Return the (X, Y) coordinate for the center point of the cell that contains the specified text.  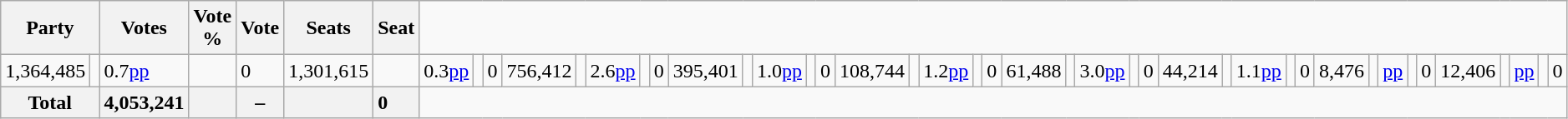
4,053,241 (144, 102)
Total (50, 102)
Seat (396, 28)
Vote (261, 28)
0.3pp (446, 71)
– (261, 102)
1.0pp (779, 71)
1,364,485 (45, 71)
1,301,615 (329, 71)
0.7pp (144, 71)
61,488 (1034, 71)
1.1pp (1258, 71)
395,401 (705, 71)
44,214 (1190, 71)
2.6pp (613, 71)
Vote % (212, 28)
8,476 (1342, 71)
1.2pp (946, 71)
12,406 (1469, 71)
Seats (329, 28)
Party (50, 28)
108,744 (872, 71)
756,412 (540, 71)
3.0pp (1103, 71)
Votes (144, 28)
